Provide the (X, Y) coordinate of the cell's center where the given text is located.  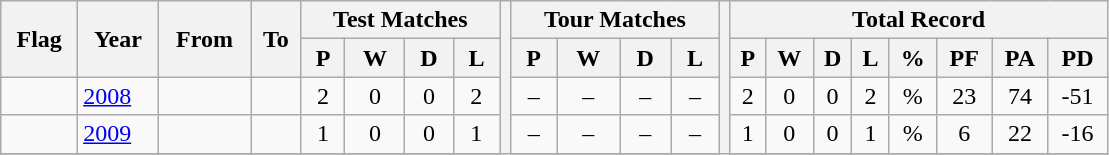
From (204, 39)
-51 (1078, 96)
23 (964, 96)
Tour Matches (616, 20)
-16 (1078, 134)
Test Matches (400, 20)
PA (1020, 58)
2009 (118, 134)
To (276, 39)
Total Record (918, 20)
Year (118, 39)
74 (1020, 96)
PF (964, 58)
2008 (118, 96)
22 (1020, 134)
PD (1078, 58)
6 (964, 134)
Flag (40, 39)
